Capture the cell that displays the provided text and extract its (x, y) central coordinate. 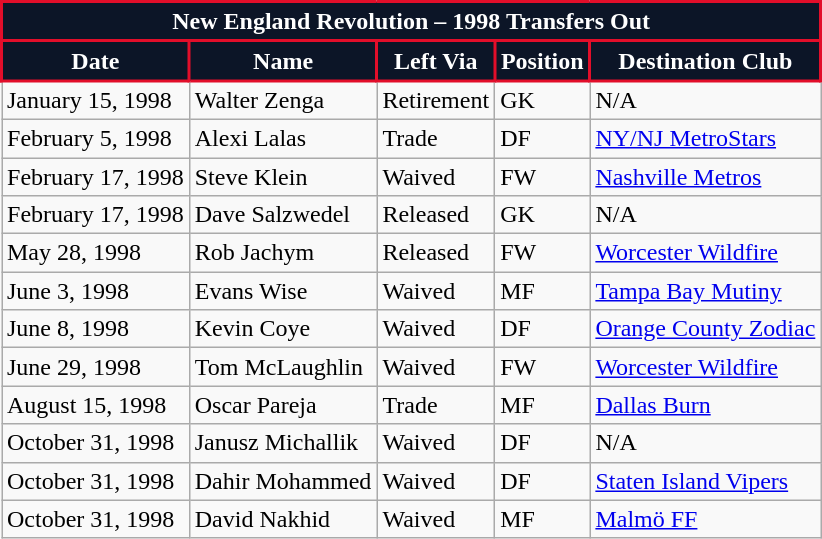
Malmö FF (706, 519)
Oscar Pareja (283, 405)
June 3, 1998 (96, 291)
Tampa Bay Mutiny (706, 291)
Nashville Metros (706, 177)
Walter Zenga (283, 100)
Janusz Michallik (283, 443)
Kevin Coye (283, 329)
February 5, 1998 (96, 138)
Destination Club (706, 61)
Name (283, 61)
Rob Jachym (283, 253)
Left Via (436, 61)
Dahir Mohammed (283, 481)
August 15, 1998 (96, 405)
June 8, 1998 (96, 329)
David Nakhid (283, 519)
June 29, 1998 (96, 367)
Dave Salzwedel (283, 215)
Dallas Burn (706, 405)
Date (96, 61)
Tom McLaughlin (283, 367)
January 15, 1998 (96, 100)
Staten Island Vipers (706, 481)
NY/NJ MetroStars (706, 138)
Evans Wise (283, 291)
Alexi Lalas (283, 138)
Orange County Zodiac (706, 329)
New England Revolution – 1998 Transfers Out (412, 22)
Retirement (436, 100)
Steve Klein (283, 177)
Position (542, 61)
May 28, 1998 (96, 253)
